Provide the [x, y] coordinate of the cell's center where the given text is located.  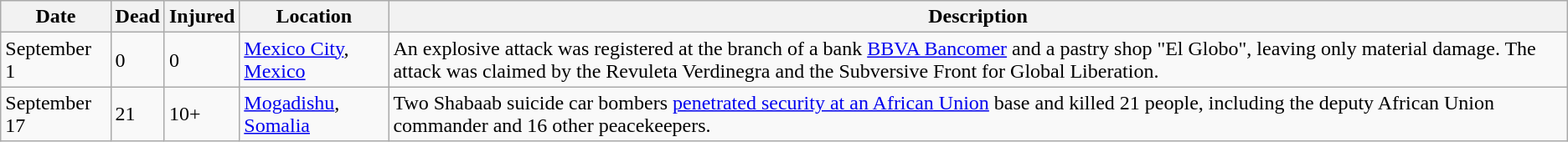
Mogadishu, Somalia [314, 114]
Dead [137, 17]
September 1 [55, 60]
21 [137, 114]
September 17 [55, 114]
Date [55, 17]
Injured [201, 17]
Location [314, 17]
Mexico City, Mexico [314, 60]
Description [978, 17]
10+ [201, 114]
